Output the (X, Y) coordinate of the center of the cell containing the given text.  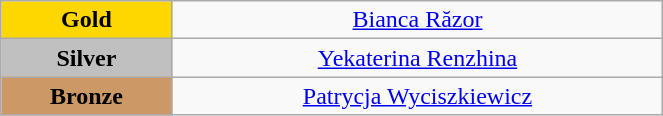
Silver (86, 58)
Bianca Răzor (418, 20)
Bronze (86, 96)
Gold (86, 20)
Patrycja Wyciszkiewicz (418, 96)
Yekaterina Renzhina (418, 58)
